Detect which cell encompasses the target text, then output its [x, y] center coordinate. 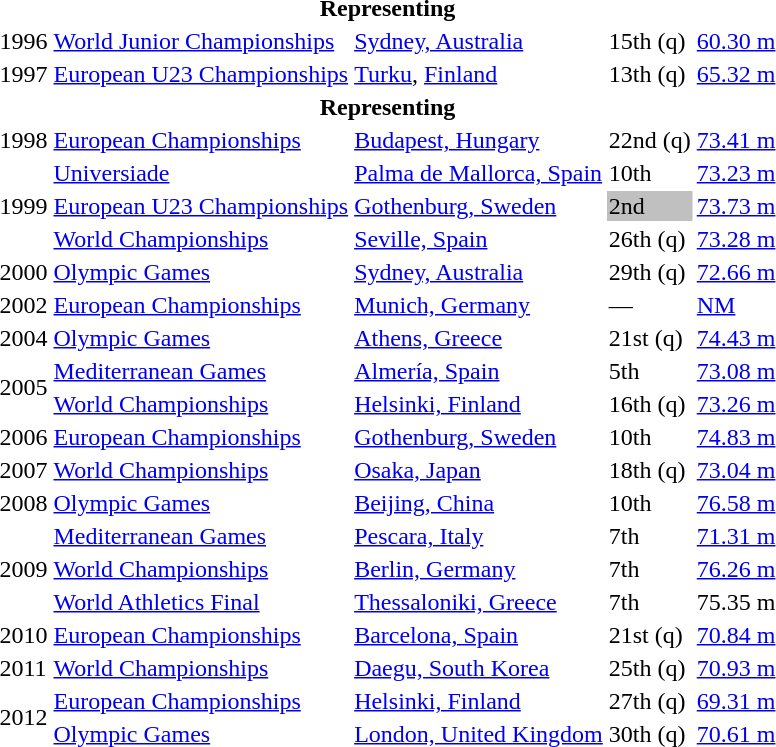
25th (q) [650, 668]
Budapest, Hungary [479, 140]
Almería, Spain [479, 371]
— [650, 305]
Athens, Greece [479, 338]
5th [650, 371]
Barcelona, Spain [479, 635]
Turku, Finland [479, 74]
Munich, Germany [479, 305]
Beijing, China [479, 503]
Berlin, Germany [479, 569]
2nd [650, 206]
16th (q) [650, 404]
Daegu, South Korea [479, 668]
29th (q) [650, 272]
Pescara, Italy [479, 536]
Seville, Spain [479, 239]
27th (q) [650, 701]
13th (q) [650, 74]
22nd (q) [650, 140]
World Junior Championships [201, 41]
26th (q) [650, 239]
18th (q) [650, 470]
World Athletics Final [201, 602]
15th (q) [650, 41]
Osaka, Japan [479, 470]
Universiade [201, 173]
Thessaloniki, Greece [479, 602]
Palma de Mallorca, Spain [479, 173]
